Scan for the cell matching the given text and deliver its (x, y) coordinate at center. 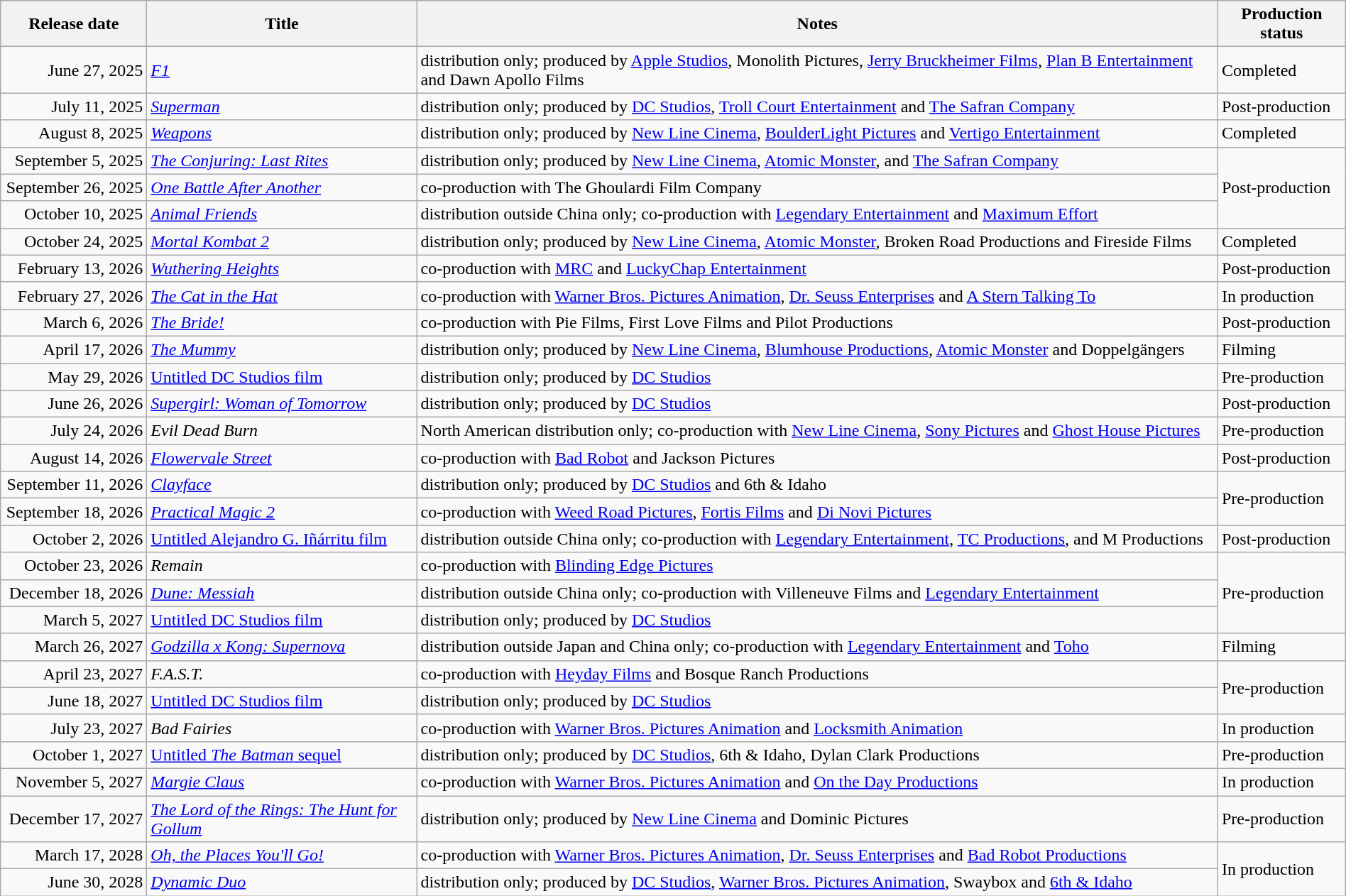
September 11, 2026 (74, 485)
Remain (282, 566)
October 24, 2025 (74, 241)
September 18, 2026 (74, 512)
Flowervale Street (282, 458)
The Bride! (282, 322)
July 23, 2027 (74, 728)
July 11, 2025 (74, 106)
December 17, 2027 (74, 818)
distribution only; produced by DC Studios, 6th & Idaho, Dylan Clark Productions (817, 755)
The Lord of the Rings: The Hunt for Gollum (282, 818)
co-production with The Ghoulardi Film Company (817, 187)
February 13, 2026 (74, 268)
distribution outside China only; co-production with Villeneuve Films and Legendary Entertainment (817, 593)
Animal Friends (282, 214)
distribution only; produced by DC Studios, Warner Bros. Pictures Animation, Swaybox and 6th & Idaho (817, 883)
co-production with Warner Bros. Pictures Animation, Dr. Seuss Enterprises and A Stern Talking To (817, 295)
Supergirl: Woman of Tomorrow (282, 404)
co-production with MRC and LuckyChap Entertainment (817, 268)
Mortal Kombat 2 (282, 241)
Production status (1281, 24)
June 30, 2028 (74, 883)
Clayface (282, 485)
Margie Claus (282, 782)
Release date (74, 24)
March 6, 2026 (74, 322)
May 29, 2026 (74, 377)
September 5, 2025 (74, 160)
Untitled Alejandro G. Iñárritu film (282, 539)
Superman (282, 106)
March 26, 2027 (74, 647)
June 18, 2027 (74, 701)
September 26, 2025 (74, 187)
October 10, 2025 (74, 214)
October 23, 2026 (74, 566)
distribution only; produced by New Line Cinema, BoulderLight Pictures and Vertigo Entertainment (817, 133)
October 2, 2026 (74, 539)
March 17, 2028 (74, 856)
F.A.S.T. (282, 674)
distribution outside Japan and China only; co-production with Legendary Entertainment and Toho (817, 647)
Practical Magic 2 (282, 512)
distribution only; produced by DC Studios and 6th & Idaho (817, 485)
distribution only; produced by New Line Cinema, Atomic Monster, and The Safran Company (817, 160)
One Battle After Another (282, 187)
distribution only; produced by New Line Cinema and Dominic Pictures (817, 818)
Title (282, 24)
August 8, 2025 (74, 133)
June 26, 2026 (74, 404)
Wuthering Heights (282, 268)
distribution only; produced by New Line Cinema, Blumhouse Productions, Atomic Monster and Doppelgängers (817, 349)
August 14, 2026 (74, 458)
June 27, 2025 (74, 70)
Weapons (282, 133)
co-production with Warner Bros. Pictures Animation, Dr. Seuss Enterprises and Bad Robot Productions (817, 856)
February 27, 2026 (74, 295)
co-production with Warner Bros. Pictures Animation and Locksmith Animation (817, 728)
April 23, 2027 (74, 674)
co-production with Weed Road Pictures, Fortis Films and Di Novi Pictures (817, 512)
co-production with Warner Bros. Pictures Animation and On the Day Productions (817, 782)
Notes (817, 24)
distribution outside China only; co-production with Legendary Entertainment and Maximum Effort (817, 214)
March 5, 2027 (74, 620)
Dune: Messiah (282, 593)
co-production with Pie Films, First Love Films and Pilot Productions (817, 322)
co-production with Bad Robot and Jackson Pictures (817, 458)
North American distribution only; co-production with New Line Cinema, Sony Pictures and Ghost House Pictures (817, 431)
April 17, 2026 (74, 349)
Dynamic Duo (282, 883)
co-production with Blinding Edge Pictures (817, 566)
The Mummy (282, 349)
Godzilla x Kong: Supernova (282, 647)
November 5, 2027 (74, 782)
distribution only; produced by Apple Studios, Monolith Pictures, Jerry Bruckheimer Films, Plan B Entertainment and Dawn Apollo Films (817, 70)
The Conjuring: Last Rites (282, 160)
co-production with Heyday Films and Bosque Ranch Productions (817, 674)
The Cat in the Hat (282, 295)
October 1, 2027 (74, 755)
distribution outside China only; co-production with Legendary Entertainment, TC Productions, and M Productions (817, 539)
F1 (282, 70)
Evil Dead Burn (282, 431)
Untitled The Batman sequel (282, 755)
distribution only; produced by DC Studios, Troll Court Entertainment and The Safran Company (817, 106)
July 24, 2026 (74, 431)
Oh, the Places You'll Go! (282, 856)
Bad Fairies (282, 728)
distribution only; produced by New Line Cinema, Atomic Monster, Broken Road Productions and Fireside Films (817, 241)
December 18, 2026 (74, 593)
